Capture the cell that displays the provided text and extract its [X, Y] central coordinate. 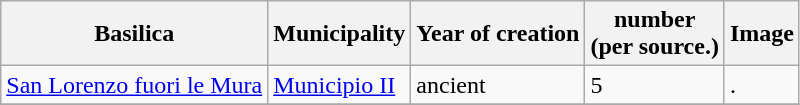
ancient [498, 85]
Year of creation [498, 34]
. [762, 85]
number(per source.) [654, 34]
5 [654, 85]
Municipality [340, 34]
San Lorenzo fuori le Mura [134, 85]
Municipio II [340, 85]
Image [762, 34]
Basilica [134, 34]
